Locate the cell with the specified text and output its (x, y) center coordinate. 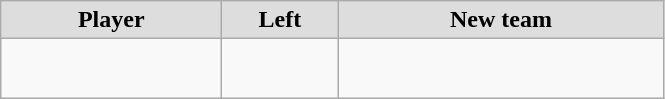
Left (280, 20)
Player (112, 20)
New team (501, 20)
